From the cell containing the given text, extract its center point as (x, y) coordinate. 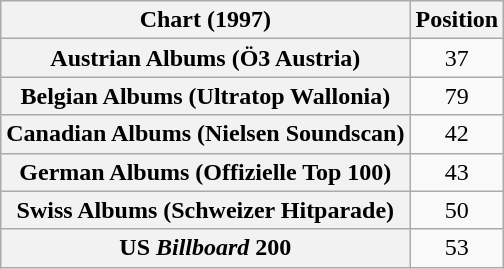
53 (457, 248)
42 (457, 134)
50 (457, 210)
Position (457, 20)
US Billboard 200 (206, 248)
37 (457, 58)
Austrian Albums (Ö3 Austria) (206, 58)
Chart (1997) (206, 20)
Belgian Albums (Ultratop Wallonia) (206, 96)
Swiss Albums (Schweizer Hitparade) (206, 210)
Canadian Albums (Nielsen Soundscan) (206, 134)
43 (457, 172)
79 (457, 96)
German Albums (Offizielle Top 100) (206, 172)
